From the cell containing the given text, extract its center point as (x, y) coordinate. 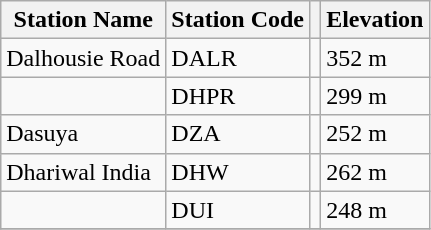
Dalhousie Road (84, 58)
DUI (238, 210)
DALR (238, 58)
Dasuya (84, 134)
DHPR (238, 96)
Station Code (238, 20)
DHW (238, 172)
248 m (375, 210)
252 m (375, 134)
262 m (375, 172)
DZA (238, 134)
Station Name (84, 20)
Elevation (375, 20)
Dhariwal India (84, 172)
352 m (375, 58)
299 m (375, 96)
